Capture the cell that displays the provided text and extract its (X, Y) central coordinate. 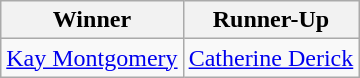
Runner-Up (271, 20)
Catherine Derick (271, 58)
Kay Montgomery (92, 58)
Winner (92, 20)
